Find where the given text appears and provide that cell's center as (X, Y) coordinate. 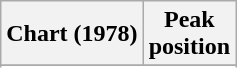
Peakposition (189, 34)
Chart (1978) (72, 34)
